Provide the [X, Y] coordinate of the cell's center where the given text is located.  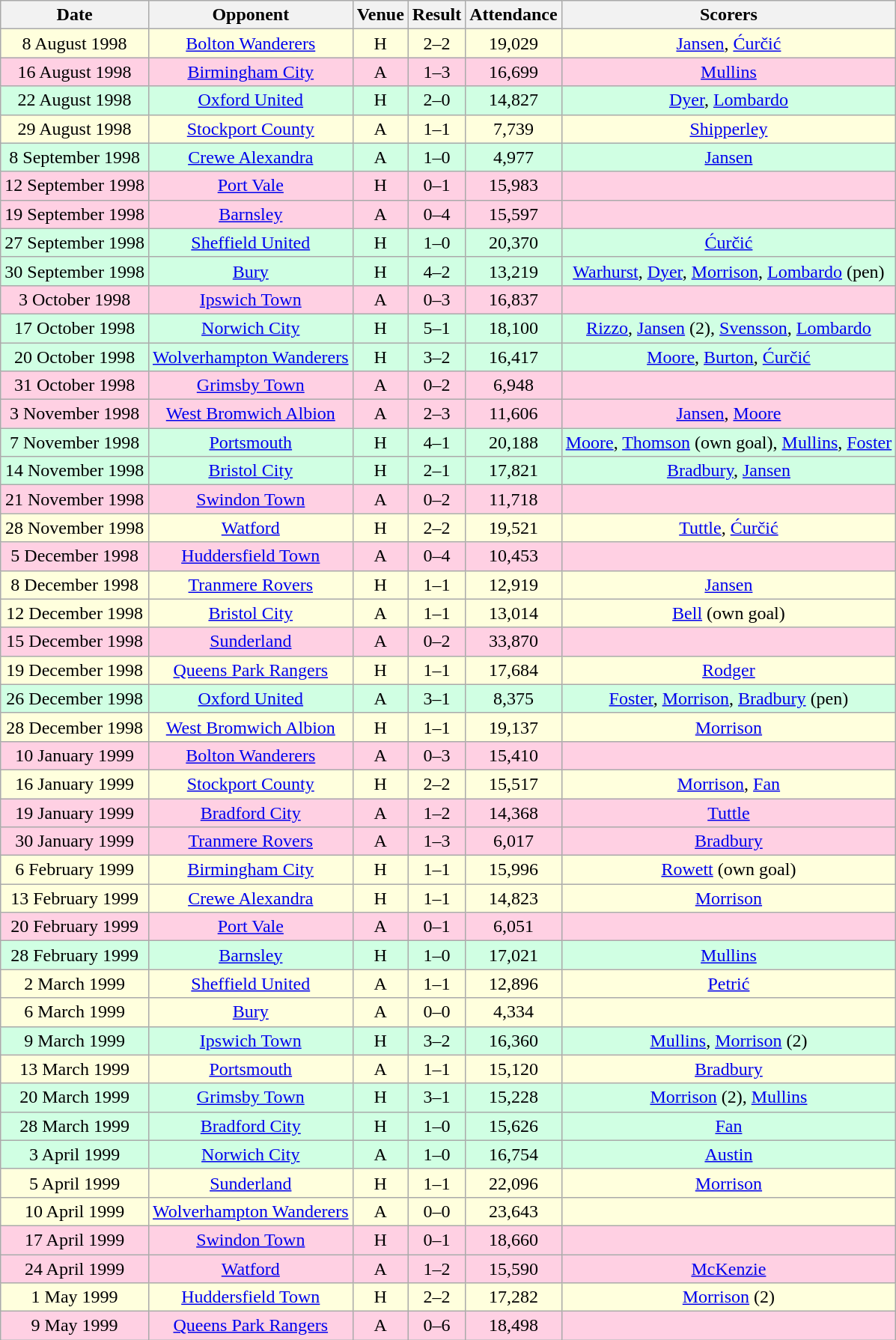
18,660 [513, 1240]
Morrison, Fan [729, 784]
17,684 [513, 670]
17 October 1998 [75, 328]
Opponent [250, 15]
10,453 [513, 556]
16 January 1999 [75, 784]
27 September 1998 [75, 243]
4,334 [513, 1012]
20,370 [513, 243]
29 August 1998 [75, 129]
7 November 1998 [75, 442]
Moore, Thomson (own goal), Mullins, Foster [729, 442]
12 September 1998 [75, 186]
1 May 1999 [75, 1297]
10 April 1999 [75, 1211]
5 December 1998 [75, 556]
8 September 1998 [75, 157]
30 January 1999 [75, 841]
Rowett (own goal) [729, 870]
Attendance [513, 15]
Petrić [729, 984]
24 April 1999 [75, 1269]
15,996 [513, 870]
3 October 1998 [75, 299]
15,626 [513, 1126]
20 March 1999 [75, 1097]
2 March 1999 [75, 984]
6,017 [513, 841]
16,417 [513, 357]
14,368 [513, 812]
20 February 1999 [75, 927]
22 August 1998 [75, 100]
15 December 1998 [75, 642]
3 November 1998 [75, 414]
6,948 [513, 386]
9 May 1999 [75, 1326]
19,029 [513, 43]
12,919 [513, 585]
5 April 1999 [75, 1183]
10 January 1999 [75, 755]
Tuttle [729, 812]
2–3 [436, 414]
16,754 [513, 1154]
11,718 [513, 499]
16,360 [513, 1041]
Venue [380, 15]
Austin [729, 1154]
12,896 [513, 984]
13,219 [513, 271]
28 December 1998 [75, 727]
15,517 [513, 784]
19 September 1998 [75, 214]
15,597 [513, 214]
13 February 1999 [75, 898]
15,410 [513, 755]
8 August 1998 [75, 43]
Rizzo, Jansen (2), Svensson, Lombardo [729, 328]
Tuttle, Ćurčić [729, 528]
14,823 [513, 898]
17,021 [513, 955]
23,643 [513, 1211]
18,498 [513, 1326]
Jansen, Moore [729, 414]
17,821 [513, 471]
12 December 1998 [75, 613]
33,870 [513, 642]
20 October 1998 [75, 357]
Ćurčić [729, 243]
Fan [729, 1126]
4–1 [436, 442]
0–6 [436, 1326]
21 November 1998 [75, 499]
28 February 1999 [75, 955]
9 March 1999 [75, 1041]
Dyer, Lombardo [729, 100]
13 March 1999 [75, 1069]
Shipperley [729, 129]
Moore, Burton, Ćurčić [729, 357]
2–0 [436, 100]
15,120 [513, 1069]
McKenzie [729, 1269]
28 March 1999 [75, 1126]
31 October 1998 [75, 386]
Bradbury, Jansen [729, 471]
15,590 [513, 1269]
16,699 [513, 72]
28 November 1998 [75, 528]
19,521 [513, 528]
30 September 1998 [75, 271]
8,375 [513, 698]
18,100 [513, 328]
Morrison (2) [729, 1297]
6 March 1999 [75, 1012]
17 April 1999 [75, 1240]
Scorers [729, 15]
3 April 1999 [75, 1154]
14,827 [513, 100]
20,188 [513, 442]
Result [436, 15]
19 January 1999 [75, 812]
Bell (own goal) [729, 613]
Mullins, Morrison (2) [729, 1041]
Foster, Morrison, Bradbury (pen) [729, 698]
2–1 [436, 471]
19,137 [513, 727]
17,282 [513, 1297]
Morrison (2), Mullins [729, 1097]
15,228 [513, 1097]
15,983 [513, 186]
Rodger [729, 670]
8 December 1998 [75, 585]
26 December 1998 [75, 698]
16,837 [513, 299]
16 August 1998 [75, 72]
11,606 [513, 414]
Date [75, 15]
22,096 [513, 1183]
Jansen, Ćurčić [729, 43]
Warhurst, Dyer, Morrison, Lombardo (pen) [729, 271]
6 February 1999 [75, 870]
7,739 [513, 129]
13,014 [513, 613]
6,051 [513, 927]
19 December 1998 [75, 670]
14 November 1998 [75, 471]
4,977 [513, 157]
4–2 [436, 271]
5–1 [436, 328]
